Locate the cell with the specified text and output its [X, Y] center coordinate. 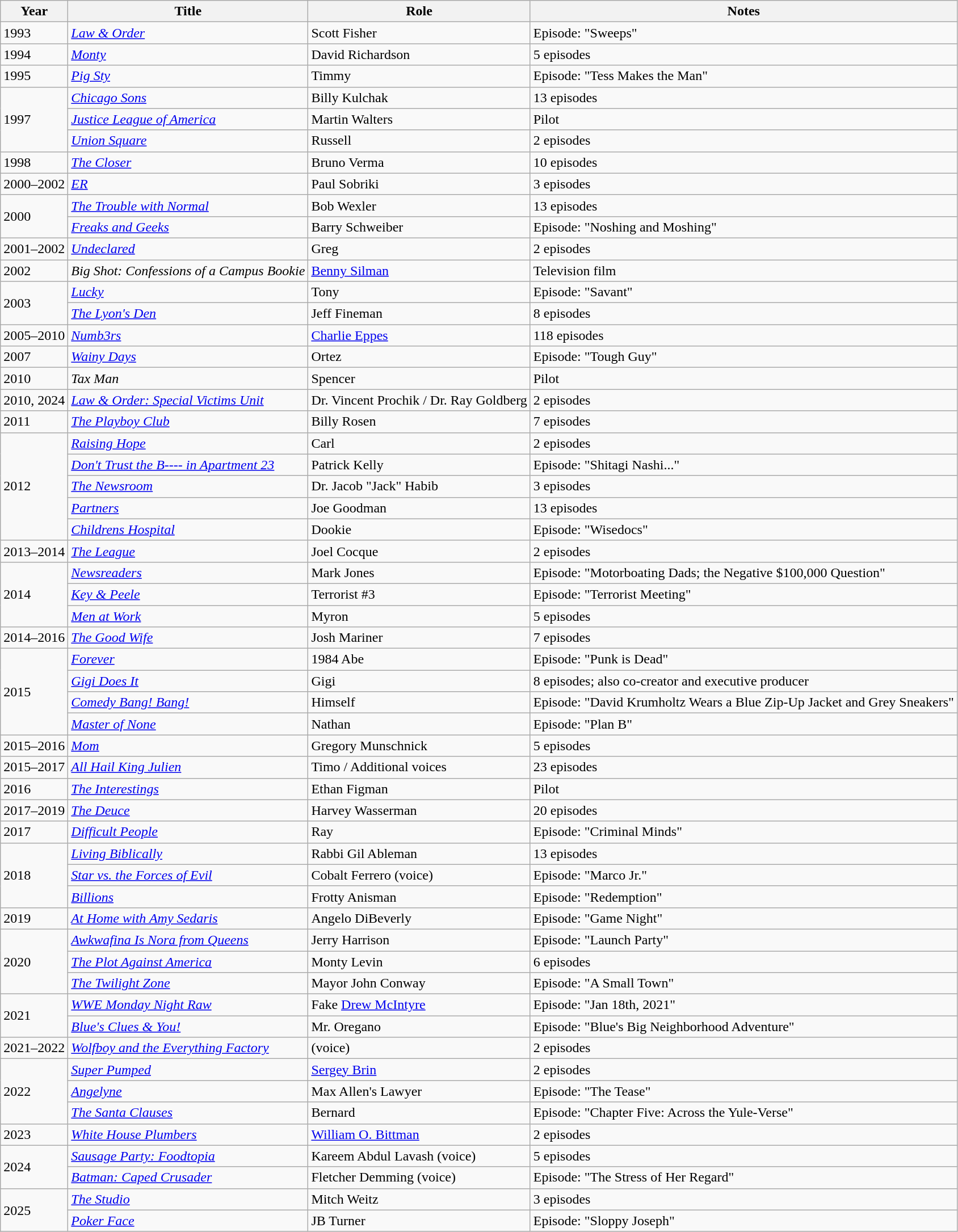
Billions [188, 897]
All Hail King Julien [188, 767]
Mom [188, 746]
Episode: "David Krumholtz Wears a Blue Zip-Up Jacket and Grey Sneakers" [743, 703]
Big Shot: Confessions of a Campus Bookie [188, 271]
2021–2022 [34, 1048]
At Home with Amy Sedaris [188, 918]
Bernard [419, 1113]
Paul Sobriki [419, 184]
Tony [419, 292]
Lucky [188, 292]
Television film [743, 271]
2020 [34, 961]
Fletcher Demming (voice) [419, 1178]
The Deuce [188, 810]
Episode: "Criminal Minds" [743, 832]
Monty [188, 54]
The Closer [188, 162]
Martin Walters [419, 119]
Undeclared [188, 249]
Episode: "Wisedocs" [743, 529]
Harvey Wasserman [419, 810]
Episode: "A Small Town" [743, 983]
The Lyon's Den [188, 314]
2015–2016 [34, 746]
Rabbi Gil Ableman [419, 853]
Poker Face [188, 1221]
Episode: "Punk is Dead" [743, 659]
Episode: "Noshing and Moshing" [743, 227]
Episode: "Sloppy Joseph" [743, 1221]
The Newsroom [188, 486]
Men at Work [188, 616]
2016 [34, 789]
Forever [188, 659]
1984 Abe [419, 659]
2014 [34, 594]
2002 [34, 271]
2021 [34, 1016]
Jeff Fineman [419, 314]
Episode: "Shitagi Nashi..." [743, 465]
2019 [34, 918]
The Trouble with Normal [188, 205]
1994 [34, 54]
2011 [34, 422]
Terrorist #3 [419, 594]
The Twilight Zone [188, 983]
Tax Man [188, 379]
Charlie Eppes [419, 335]
118 episodes [743, 335]
The Interestings [188, 789]
Wolfboy and the Everything Factory [188, 1048]
Episode: "Blue's Big Neighborhood Adventure" [743, 1027]
Benny Silman [419, 271]
Union Square [188, 141]
Notes [743, 11]
White House Plumbers [188, 1134]
6 episodes [743, 962]
Nathan [419, 724]
2017 [34, 832]
Super Pumped [188, 1070]
Episode: "Terrorist Meeting" [743, 594]
Partners [188, 508]
2018 [34, 875]
The Plot Against America [188, 962]
Spencer [419, 379]
Barry Schweiber [419, 227]
2005–2010 [34, 335]
2000–2002 [34, 184]
Episode: "Plan B" [743, 724]
Timmy [419, 76]
Don't Trust the B---- in Apartment 23 [188, 465]
Episode: "Tough Guy" [743, 357]
2025 [34, 1210]
2000 [34, 216]
Mark Jones [419, 573]
WWE Monday Night Raw [188, 1005]
Childrens Hospital [188, 529]
Fake Drew McIntyre [419, 1005]
Master of None [188, 724]
Episode: "Motorboating Dads; the Negative $100,000 Question" [743, 573]
1997 [34, 119]
23 episodes [743, 767]
Living Biblically [188, 853]
Sausage Party: Foodtopia [188, 1156]
Episode: "The Tease" [743, 1091]
2024 [34, 1167]
The Playboy Club [188, 422]
8 episodes; also co-creator and executive producer [743, 681]
Freaks and Geeks [188, 227]
2001–2002 [34, 249]
10 episodes [743, 162]
Episode: "The Stress of Her Regard" [743, 1178]
1993 [34, 33]
Russell [419, 141]
Scott Fisher [419, 33]
Pig Sty [188, 76]
Raising Hope [188, 443]
2010, 2024 [34, 400]
Comedy Bang! Bang! [188, 703]
8 episodes [743, 314]
Blue's Clues & You! [188, 1027]
20 episodes [743, 810]
2013–2014 [34, 551]
William O. Bittman [419, 1134]
Gigi Does It [188, 681]
Ethan Figman [419, 789]
Frotty Anisman [419, 897]
Wainy Days [188, 357]
Awkwafina Is Nora from Queens [188, 940]
The Studio [188, 1199]
Timo / Additional voices [419, 767]
Star vs. the Forces of Evil [188, 875]
Himself [419, 703]
Episode: "Game Night" [743, 918]
1998 [34, 162]
Angelo DiBeverly [419, 918]
Kareem Abdul Lavash (voice) [419, 1156]
1995 [34, 76]
ER [188, 184]
Newsreaders [188, 573]
2010 [34, 379]
Dookie [419, 529]
Billy Rosen [419, 422]
Key & Peele [188, 594]
Episode: "Tess Makes the Man" [743, 76]
Joel Cocque [419, 551]
2022 [34, 1091]
Billy Kulchak [419, 98]
2015 [34, 692]
Law & Order: Special Victims Unit [188, 400]
The Santa Clauses [188, 1113]
Jerry Harrison [419, 940]
Bob Wexler [419, 205]
Josh Mariner [419, 638]
Bruno Verma [419, 162]
Episode: "Sweeps" [743, 33]
Carl [419, 443]
Dr. Jacob "Jack" Habib [419, 486]
2014–2016 [34, 638]
Ortez [419, 357]
Title [188, 11]
Episode: "Marco Jr." [743, 875]
Monty Levin [419, 962]
Episode: "Savant" [743, 292]
2003 [34, 303]
Batman: Caped Crusader [188, 1178]
JB Turner [419, 1221]
Year [34, 11]
2017–2019 [34, 810]
Episode: "Chapter Five: Across the Yule-Verse" [743, 1113]
Role [419, 11]
Mr. Oregano [419, 1027]
Difficult People [188, 832]
2023 [34, 1134]
Sergey Brin [419, 1070]
Episode: "Launch Party" [743, 940]
Patrick Kelly [419, 465]
2007 [34, 357]
Gregory Munschnick [419, 746]
Max Allen's Lawyer [419, 1091]
The League [188, 551]
Greg [419, 249]
David Richardson [419, 54]
The Good Wife [188, 638]
Mayor John Conway [419, 983]
Gigi [419, 681]
Justice League of America [188, 119]
Joe Goodman [419, 508]
2012 [34, 486]
Angelyne [188, 1091]
2015–2017 [34, 767]
Myron [419, 616]
Chicago Sons [188, 98]
Ray [419, 832]
Law & Order [188, 33]
Numb3rs [188, 335]
Cobalt Ferrero (voice) [419, 875]
Episode: "Jan 18th, 2021" [743, 1005]
Episode: "Redemption" [743, 897]
Mitch Weitz [419, 1199]
(voice) [419, 1048]
Dr. Vincent Prochik / Dr. Ray Goldberg [419, 400]
